Determine the [x, y] coordinate at the center of the cell enclosing the given text.  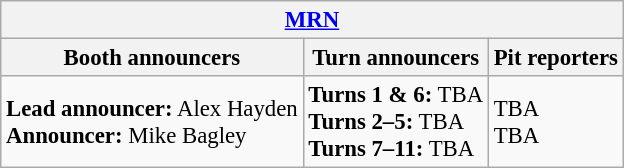
MRN [312, 20]
Turns 1 & 6: TBATurns 2–5: TBATurns 7–11: TBA [396, 122]
Turn announcers [396, 58]
Lead announcer: Alex HaydenAnnouncer: Mike Bagley [152, 122]
TBATBA [556, 122]
Booth announcers [152, 58]
Pit reporters [556, 58]
